Capture the cell that displays the provided text and extract its (x, y) central coordinate. 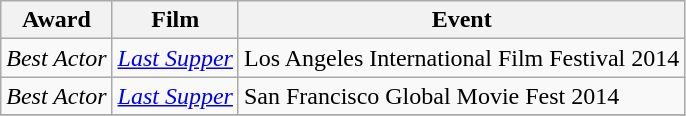
Event (461, 20)
Los Angeles International Film Festival 2014 (461, 58)
Film (175, 20)
Award (56, 20)
San Francisco Global Movie Fest 2014 (461, 96)
